Determine the (x, y) coordinate at the center of the cell enclosing the given text.  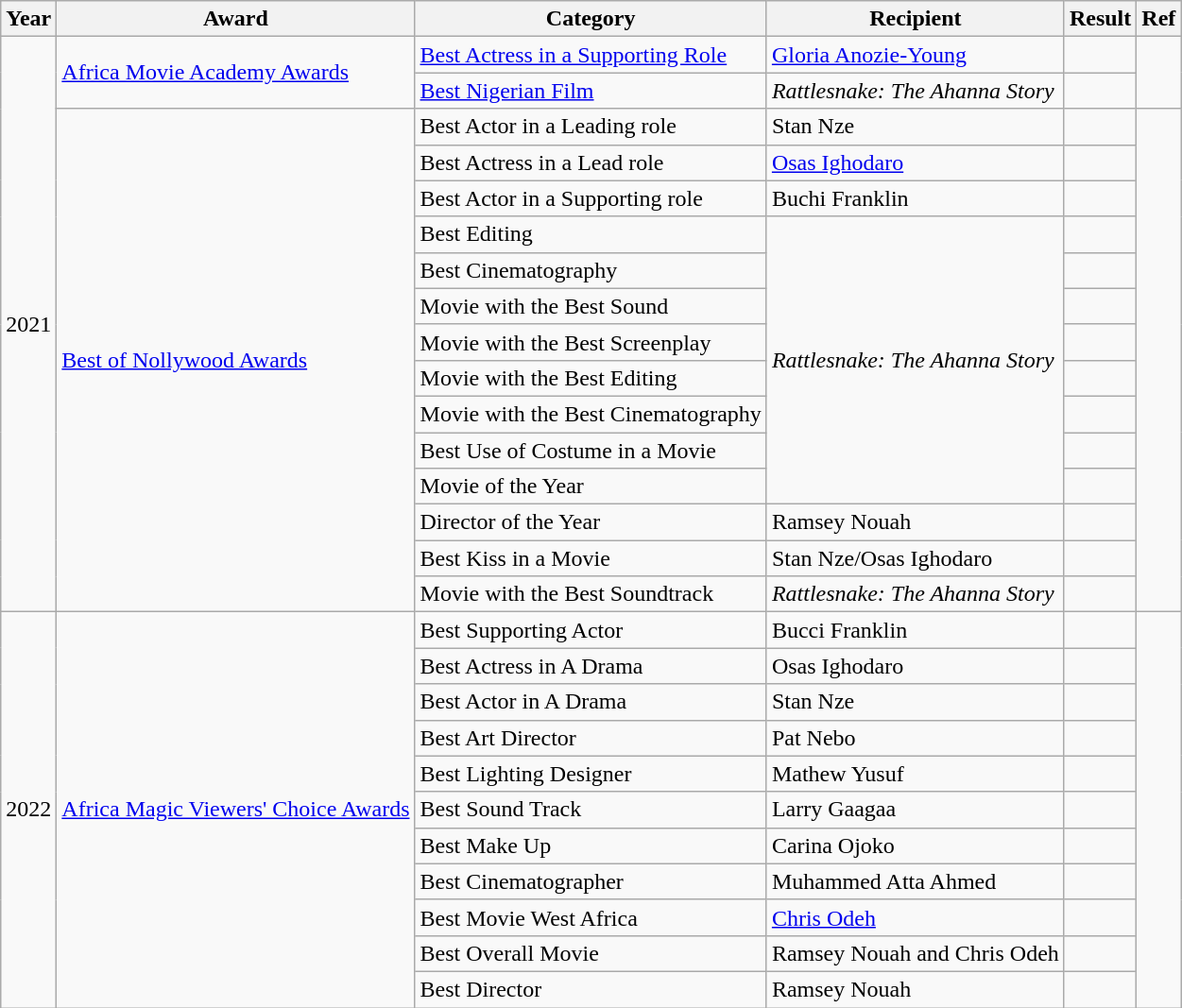
Best Director (591, 989)
Movie of the Year (591, 487)
Best Actress in a Lead role (591, 162)
Pat Nebo (915, 738)
Best Cinematography (591, 270)
Chris Odeh (915, 917)
Stan Nze/Osas Ighodaro (915, 558)
Larry Gaagaa (915, 810)
2021 (28, 325)
Best Kiss in a Movie (591, 558)
Best Cinematographer (591, 881)
Best Actress in a Supporting Role (591, 55)
Best Art Director (591, 738)
Ref (1158, 19)
Best Nigerian Film (591, 91)
Movie with the Best Sound (591, 306)
Carina Ojoko (915, 846)
Best Sound Track (591, 810)
Gloria Anozie-Young (915, 55)
Mathew Yusuf (915, 774)
Recipient (915, 19)
Africa Movie Academy Awards (236, 73)
2022 (28, 811)
Best Movie West Africa (591, 917)
Director of the Year (591, 522)
Muhammed Atta Ahmed (915, 881)
Movie with the Best Screenplay (591, 342)
Best Actor in a Supporting role (591, 198)
Award (236, 19)
Bucci Franklin (915, 630)
Best Actor in a Leading role (591, 127)
Best Overall Movie (591, 953)
Best Supporting Actor (591, 630)
Category (591, 19)
Movie with the Best Cinematography (591, 414)
Best Make Up (591, 846)
Buchi Franklin (915, 198)
Best Editing (591, 234)
Best Actor in A Drama (591, 702)
Best Actress in A Drama (591, 666)
Movie with the Best Editing (591, 378)
Ramsey Nouah and Chris Odeh (915, 953)
Movie with the Best Soundtrack (591, 594)
Best of Nollywood Awards (236, 361)
Best Use of Costume in a Movie (591, 451)
Best Lighting Designer (591, 774)
Result (1100, 19)
Africa Magic Viewers' Choice Awards (236, 811)
Year (28, 19)
